Identify which cell holds the provided text, then report its (X, Y) central coordinate. 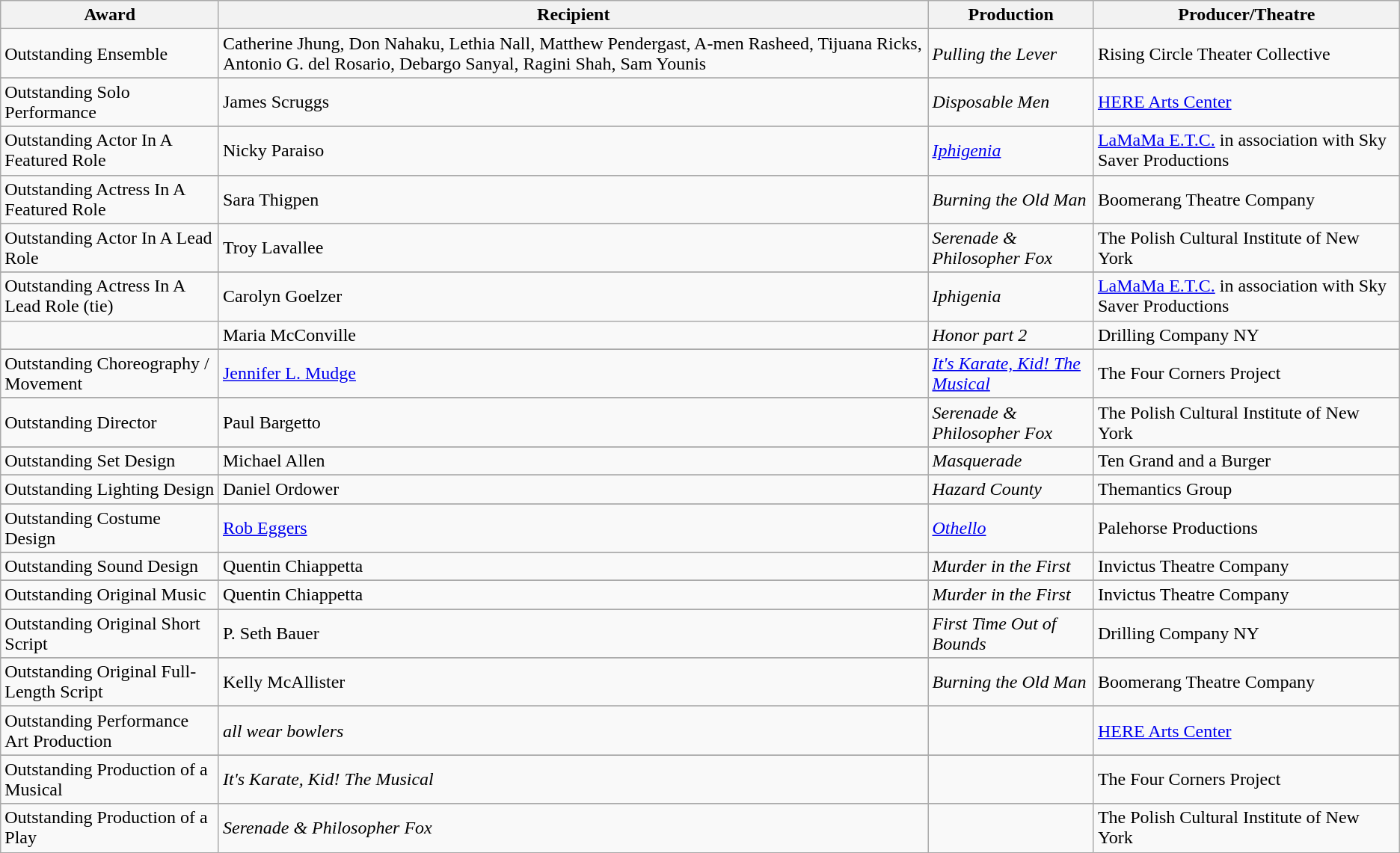
Outstanding Original Short Script (110, 634)
Pulling the Lever (1011, 54)
Outstanding Production of a Musical (110, 779)
P. Seth Bauer (573, 634)
Othello (1011, 528)
Masquerade (1011, 461)
James Scruggs (573, 102)
Paul Bargetto (573, 422)
Maria McConville (573, 335)
Daniel Ordower (573, 489)
Rob Eggers (573, 528)
Outstanding Lighting Design (110, 489)
Producer/Theatre (1246, 15)
Outstanding Set Design (110, 461)
Themantics Group (1246, 489)
all wear bowlers (573, 731)
First Time Out of Bounds (1011, 634)
Outstanding Production of a Play (110, 828)
Palehorse Productions (1246, 528)
Outstanding Actor In A Featured Role (110, 151)
Jennifer L. Mudge (573, 374)
Nicky Paraiso (573, 151)
Honor part 2 (1011, 335)
Outstanding Original Music (110, 595)
Outstanding Sound Design (110, 567)
Outstanding Actress In A Featured Role (110, 199)
Outstanding Ensemble (110, 54)
Disposable Men (1011, 102)
Rising Circle Theater Collective (1246, 54)
Carolyn Goelzer (573, 296)
Recipient (573, 15)
Kelly McAllister (573, 682)
Outstanding Actress In A Lead Role (tie) (110, 296)
Outstanding Actor In A Lead Role (110, 248)
Ten Grand and a Burger (1246, 461)
Sara Thigpen (573, 199)
Outstanding Costume Design (110, 528)
Outstanding Original Full-Length Script (110, 682)
Outstanding Choreography / Movement (110, 374)
Hazard County (1011, 489)
Troy Lavallee (573, 248)
Production (1011, 15)
Outstanding Director (110, 422)
Outstanding Solo Performance (110, 102)
Award (110, 15)
Michael Allen (573, 461)
Outstanding Performance Art Production (110, 731)
